Scan for the cell matching the given text and deliver its (X, Y) coordinate at center. 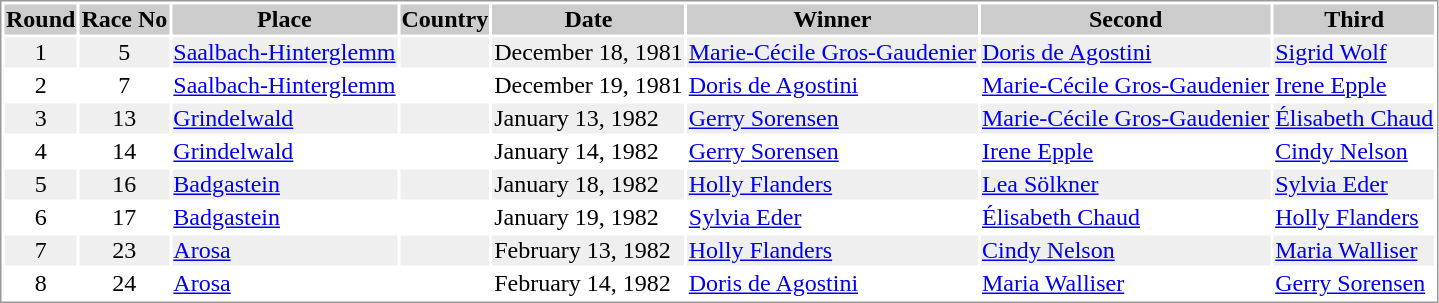
Second (1125, 19)
8 (40, 283)
17 (124, 217)
Country (445, 19)
3 (40, 119)
4 (40, 151)
16 (124, 185)
Round (40, 19)
2 (40, 85)
6 (40, 217)
December 18, 1981 (589, 53)
January 13, 1982 (589, 119)
February 14, 1982 (589, 283)
Place (284, 19)
February 13, 1982 (589, 251)
January 14, 1982 (589, 151)
23 (124, 251)
24 (124, 283)
Sigrid Wolf (1354, 53)
Date (589, 19)
1 (40, 53)
Winner (832, 19)
December 19, 1981 (589, 85)
Lea Sölkner (1125, 185)
Race No (124, 19)
January 19, 1982 (589, 217)
13 (124, 119)
January 18, 1982 (589, 185)
Third (1354, 19)
14 (124, 151)
